Extract the (X, Y) coordinate from the center of the cell holding the provided text.  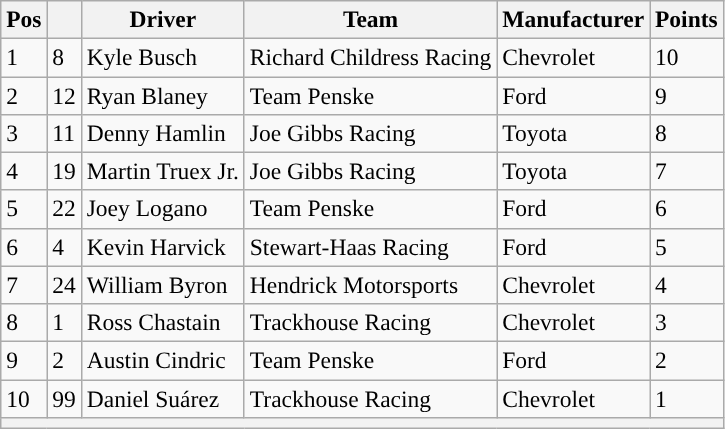
Kevin Harvick (162, 247)
Hendrick Motorsports (370, 285)
Austin Cindric (162, 360)
12 (64, 95)
William Byron (162, 285)
Pos (24, 19)
11 (64, 133)
Ross Chastain (162, 322)
Team (370, 19)
Ryan Blaney (162, 95)
24 (64, 285)
Daniel Suárez (162, 398)
19 (64, 171)
Manufacturer (574, 19)
Driver (162, 19)
Denny Hamlin (162, 133)
22 (64, 209)
Kyle Busch (162, 57)
Joey Logano (162, 209)
Richard Childress Racing (370, 57)
Stewart-Haas Racing (370, 247)
Martin Truex Jr. (162, 171)
Points (687, 19)
99 (64, 398)
